Scan for the cell matching the given text and deliver its (X, Y) coordinate at center. 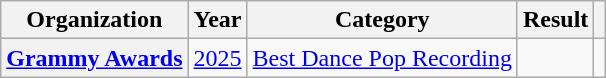
Organization (94, 20)
Result (555, 20)
Best Dance Pop Recording (382, 58)
2025 (218, 58)
Category (382, 20)
Grammy Awards (94, 58)
Year (218, 20)
